Capture the cell that displays the provided text and extract its [x, y] central coordinate. 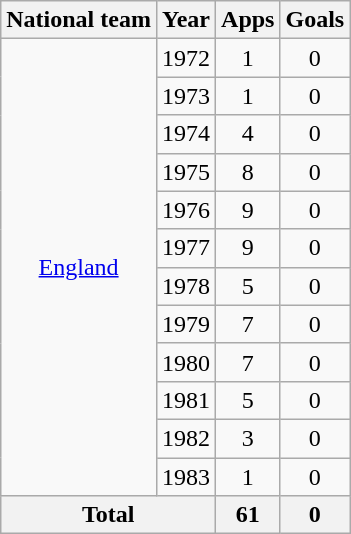
1972 [186, 58]
1980 [186, 362]
1979 [186, 324]
Year [186, 20]
Apps [248, 20]
8 [248, 172]
4 [248, 134]
61 [248, 515]
1982 [186, 438]
1974 [186, 134]
Goals [315, 20]
1978 [186, 286]
Total [108, 515]
1977 [186, 248]
1975 [186, 172]
1981 [186, 400]
1976 [186, 210]
3 [248, 438]
1983 [186, 477]
1973 [186, 96]
National team [79, 20]
England [79, 268]
